Return [x, y] of the center of cell containing provided text 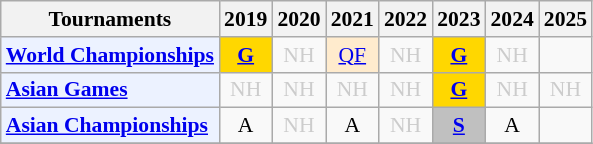
Tournaments [110, 19]
2020 [298, 19]
2019 [246, 19]
Asian Games [110, 90]
QF [352, 55]
S [458, 126]
2022 [406, 19]
2025 [566, 19]
Asian Championships [110, 126]
2024 [512, 19]
World Championships [110, 55]
2023 [458, 19]
2021 [352, 19]
